Detect which cell encompasses the target text, then output its (x, y) center coordinate. 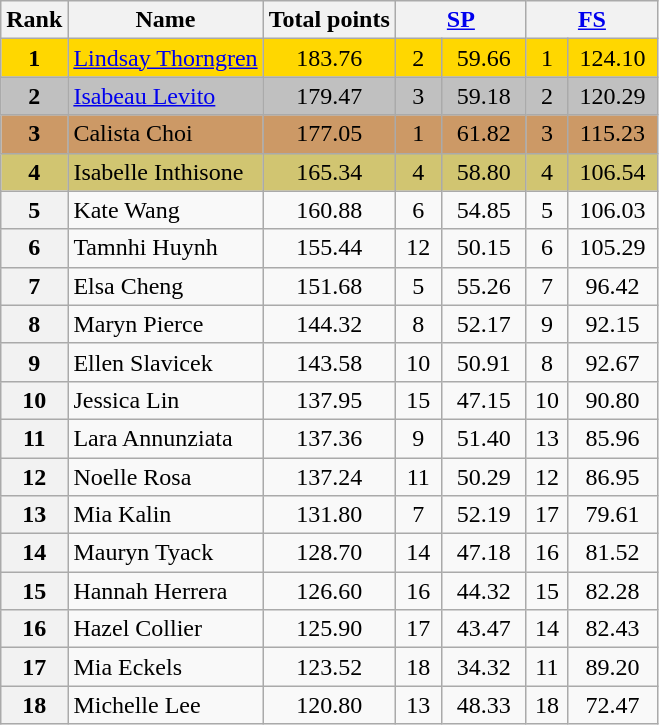
50.29 (484, 477)
61.82 (484, 134)
Total points (329, 20)
92.67 (612, 362)
Mia Eckels (166, 667)
126.60 (329, 591)
Hazel Collier (166, 629)
FS (592, 20)
50.15 (484, 248)
Jessica Lin (166, 400)
Isabeau Levito (166, 96)
79.61 (612, 515)
Ellen Slavicek (166, 362)
SP (460, 20)
Mia Kalin (166, 515)
105.29 (612, 248)
120.80 (329, 705)
Rank (34, 20)
34.32 (484, 667)
Michelle Lee (166, 705)
85.96 (612, 438)
144.32 (329, 324)
82.43 (612, 629)
177.05 (329, 134)
120.29 (612, 96)
137.95 (329, 400)
47.18 (484, 553)
123.52 (329, 667)
179.47 (329, 96)
43.47 (484, 629)
89.20 (612, 667)
59.18 (484, 96)
Tamnhi Huynh (166, 248)
50.91 (484, 362)
82.28 (612, 591)
128.70 (329, 553)
137.24 (329, 477)
160.88 (329, 210)
Hannah Herrera (166, 591)
Isabelle Inthisone (166, 172)
59.66 (484, 58)
90.80 (612, 400)
131.80 (329, 515)
124.10 (612, 58)
151.68 (329, 286)
155.44 (329, 248)
52.17 (484, 324)
86.95 (612, 477)
47.15 (484, 400)
106.03 (612, 210)
Lara Annunziata (166, 438)
183.76 (329, 58)
44.32 (484, 591)
143.58 (329, 362)
Kate Wang (166, 210)
Name (166, 20)
Elsa Cheng (166, 286)
Calista Choi (166, 134)
72.47 (612, 705)
58.80 (484, 172)
125.90 (329, 629)
54.85 (484, 210)
106.54 (612, 172)
165.34 (329, 172)
115.23 (612, 134)
51.40 (484, 438)
137.36 (329, 438)
96.42 (612, 286)
Lindsay Thorngren (166, 58)
55.26 (484, 286)
92.15 (612, 324)
52.19 (484, 515)
48.33 (484, 705)
Mauryn Tyack (166, 553)
81.52 (612, 553)
Maryn Pierce (166, 324)
Noelle Rosa (166, 477)
